Provide the (x, y) coordinate of the cell's center where the given text is located.  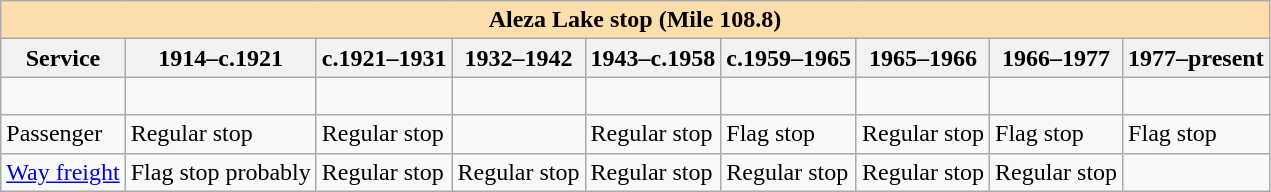
1965–1966 (922, 58)
1977–present (1196, 58)
Service (63, 58)
c.1921–1931 (384, 58)
Flag stop probably (220, 172)
1966–1977 (1056, 58)
1932–1942 (518, 58)
c.1959–1965 (789, 58)
Aleza Lake stop (Mile 108.8) (635, 20)
1914–c.1921 (220, 58)
1943–c.1958 (653, 58)
Passenger (63, 134)
Way freight (63, 172)
